Identify which cell holds the provided text, then report its (x, y) central coordinate. 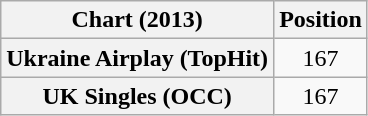
Ukraine Airplay (TopHit) (138, 58)
Chart (2013) (138, 20)
UK Singles (OCC) (138, 96)
Position (321, 20)
